Search for the cell housing the specified text and yield its (X, Y) center coordinate. 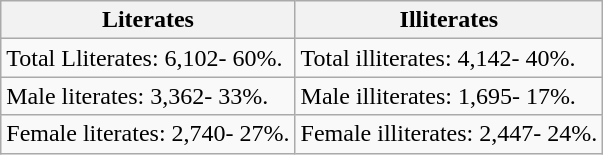
Male illiterates: 1,695- 17%. (449, 96)
Literates (148, 20)
Female illiterates: 2,447- 24%. (449, 134)
Female literates: 2,740- 27%. (148, 134)
Male literates: 3,362- 33%. (148, 96)
Total illiterates: 4,142- 40%. (449, 58)
Illiterates (449, 20)
Total Lliterates: 6,102- 60%. (148, 58)
